Output the (x, y) coordinate of the center of the cell containing the given text.  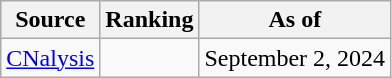
CNalysis (50, 58)
As of (295, 20)
Ranking (150, 20)
Source (50, 20)
September 2, 2024 (295, 58)
